Provide the [x, y] coordinate of the cell's center where the given text is located.  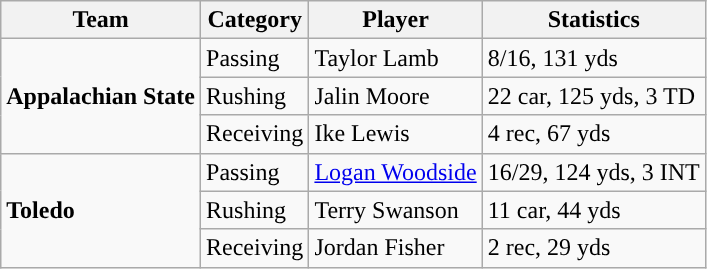
Taylor Lamb [396, 58]
Jordan Fisher [396, 248]
Appalachian State [101, 96]
2 rec, 29 yds [594, 248]
Statistics [594, 20]
Ike Lewis [396, 134]
Logan Woodside [396, 172]
11 car, 44 yds [594, 210]
Team [101, 20]
16/29, 124 yds, 3 INT [594, 172]
8/16, 131 yds [594, 58]
Category [255, 20]
4 rec, 67 yds [594, 134]
Terry Swanson [396, 210]
Player [396, 20]
22 car, 125 yds, 3 TD [594, 96]
Jalin Moore [396, 96]
Toledo [101, 210]
